Detect which cell encompasses the target text, then output its [x, y] center coordinate. 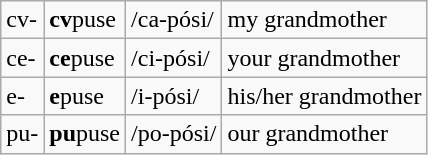
pupuse [85, 134]
epuse [85, 96]
e- [22, 96]
/po-pósi/ [174, 134]
pu- [22, 134]
cepuse [85, 58]
ce- [22, 58]
cv- [22, 20]
/i-pósi/ [174, 96]
his/her grandmother [324, 96]
my grandmother [324, 20]
cvpuse [85, 20]
our grandmother [324, 134]
/ci-pósi/ [174, 58]
/ca-pósi/ [174, 20]
your grandmother [324, 58]
